Determine the [x, y] coordinate at the center of the cell enclosing the given text.  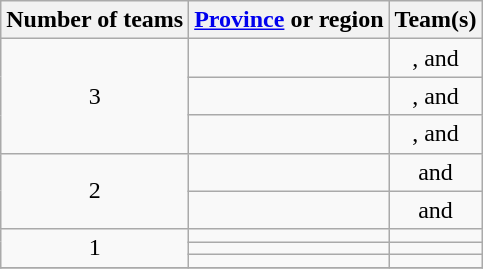
1 [95, 248]
3 [95, 96]
Province or region [289, 20]
2 [95, 191]
Number of teams [95, 20]
Team(s) [436, 20]
